From the cell containing the given text, extract its center point as (X, Y) coordinate. 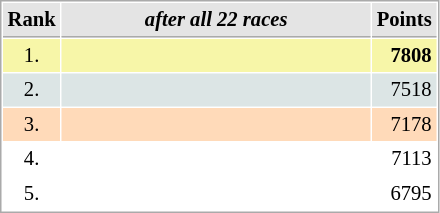
Rank (32, 20)
7113 (404, 158)
after all 22 races (216, 20)
3. (32, 124)
7518 (404, 90)
1. (32, 56)
7808 (404, 56)
6795 (404, 194)
Points (404, 20)
2. (32, 90)
5. (32, 194)
7178 (404, 124)
4. (32, 158)
